Locate the cell with the specified text and output its (x, y) center coordinate. 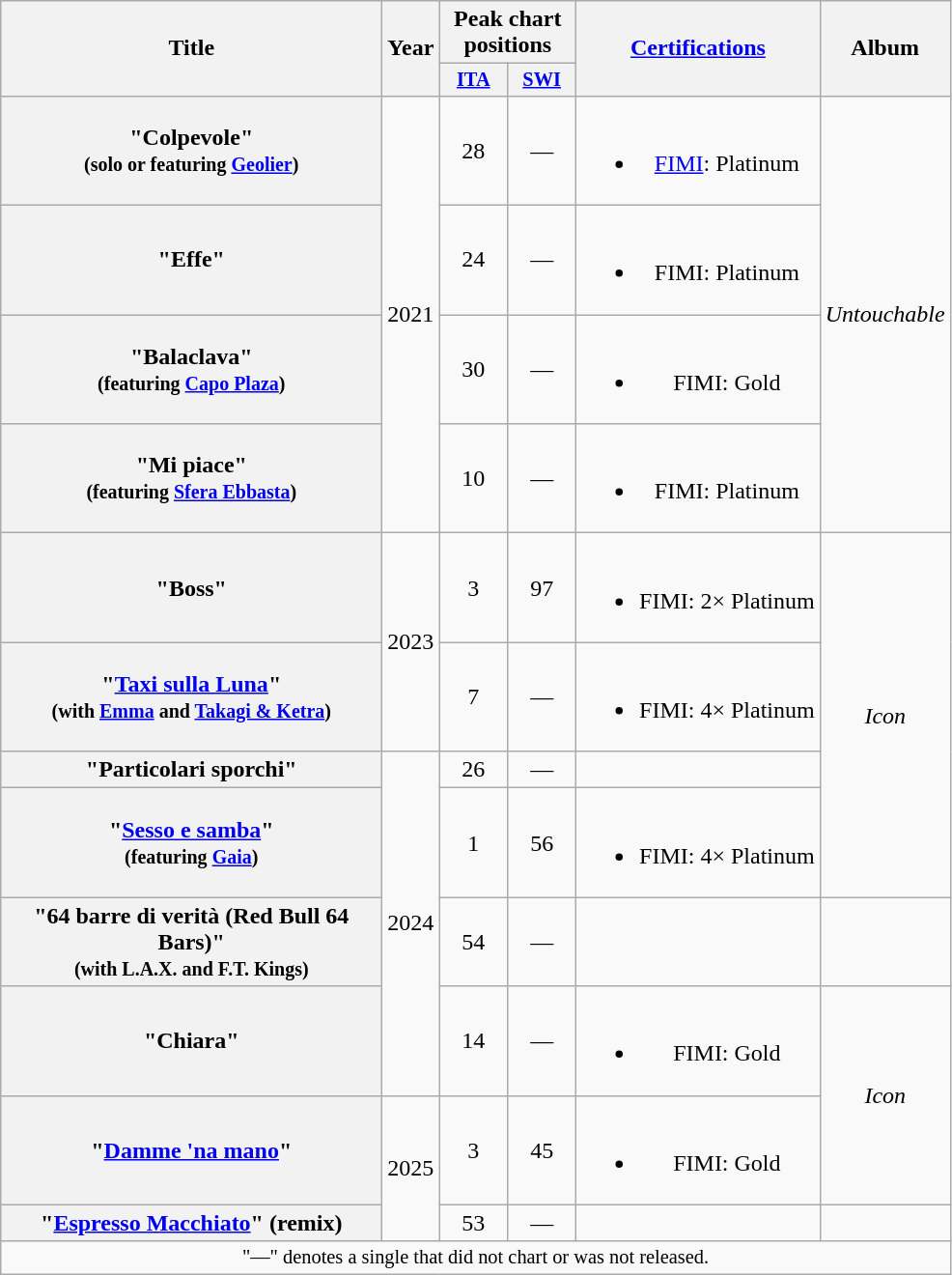
2025 (411, 1169)
"—" denotes a single that did not chart or was not released. (475, 1258)
7 (473, 697)
"Sesso e samba"(featuring Gaia) (191, 842)
14 (473, 1041)
Album (884, 48)
"Effe" (191, 261)
2024 (411, 923)
28 (473, 151)
24 (473, 261)
"Damme 'na mano" (191, 1149)
Title (191, 48)
56 (543, 842)
26 (473, 770)
ITA (473, 80)
Year (411, 48)
FIMI: 2× Platinum (699, 587)
2023 (411, 642)
"Particolari sporchi" (191, 770)
SWI (543, 80)
"Chiara" (191, 1041)
"Boss" (191, 587)
54 (473, 942)
1 (473, 842)
"Colpevole"(solo or featuring Geolier) (191, 151)
"Mi piace"(featuring Sfera Ebbasta) (191, 479)
Certifications (699, 48)
2021 (411, 314)
97 (543, 587)
10 (473, 479)
Untouchable (884, 314)
30 (473, 369)
"64 barre di verità (Red Bull 64 Bars)"(with L.A.X. and F.T. Kings) (191, 942)
"Espresso Macchiato" (remix) (191, 1223)
45 (543, 1149)
53 (473, 1223)
Peak chart positions (508, 33)
"Taxi sulla Luna"(with Emma and Takagi & Ketra) (191, 697)
"Balaclava"(featuring Capo Plaza) (191, 369)
